Search for the cell housing the specified text and yield its [x, y] center coordinate. 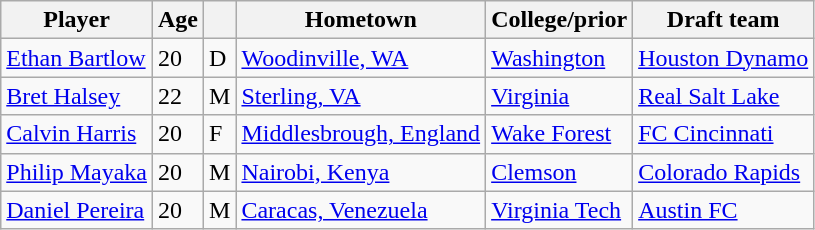
Colorado Rapids [724, 172]
Houston Dynamo [724, 58]
D [220, 58]
22 [178, 96]
FC Cincinnati [724, 134]
Woodinville, WA [361, 58]
Philip Mayaka [77, 172]
Player [77, 20]
Austin FC [724, 210]
Hometown [361, 20]
Virginia [560, 96]
Draft team [724, 20]
Virginia Tech [560, 210]
Clemson [560, 172]
Daniel Pereira [77, 210]
F [220, 134]
Calvin Harris [77, 134]
Bret Halsey [77, 96]
Caracas, Venezuela [361, 210]
Sterling, VA [361, 96]
Washington [560, 58]
Real Salt Lake [724, 96]
Ethan Bartlow [77, 58]
College/prior [560, 20]
Wake Forest [560, 134]
Middlesbrough, England [361, 134]
Nairobi, Kenya [361, 172]
Age [178, 20]
